Determine the (x, y) coordinate at the center of the cell enclosing the given text.  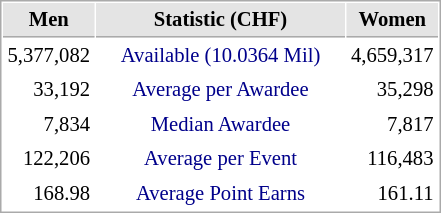
4,659,317 (392, 56)
5,377,082 (49, 56)
Median Awardee (220, 124)
116,483 (392, 158)
168.98 (49, 194)
161.11 (392, 194)
Average per Event (220, 158)
Average Point Earns (220, 194)
Men (49, 20)
Average per Awardee (220, 90)
Statistic (CHF) (220, 20)
Available (10.0364 Mil) (220, 56)
Women (392, 20)
35,298 (392, 90)
122,206 (49, 158)
7,817 (392, 124)
33,192 (49, 90)
7,834 (49, 124)
